Scan for the cell matching the given text and deliver its [X, Y] coordinate at center. 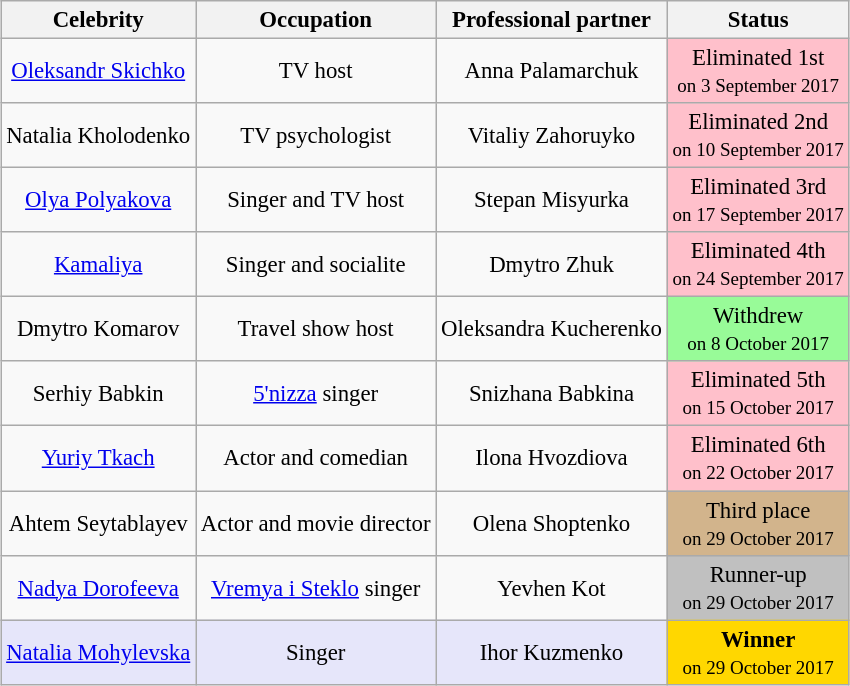
Travel show host [316, 330]
Singer and TV host [316, 200]
Singer [316, 652]
Eliminated 6thon 22 October 2017 [758, 458]
Singer and socialite [316, 264]
Dmytro Zhuk [552, 264]
Celebrity [98, 20]
Eliminated 2ndon 10 September 2017 [758, 136]
5'nizza singer [316, 394]
Nadya Dorofeeva [98, 588]
Olya Polyakova [98, 200]
Olena Shoptenko [552, 522]
Natalia Mohylevska [98, 652]
Stepan Misyurka [552, 200]
Withdrewon 8 October 2017 [758, 330]
Vitaliy Zahoruyko [552, 136]
Eliminated 1ston 3 September 2017 [758, 70]
TV host [316, 70]
Professional partner [552, 20]
Winneron 29 October 2017 [758, 652]
Yevhen Kot [552, 588]
Occupation [316, 20]
Ihor Kuzmenko [552, 652]
Actor and comedian [316, 458]
Ahtem Seytablayev [98, 522]
Kamaliya [98, 264]
Status [758, 20]
Natalia Kholodenko [98, 136]
Oleksandra Kucherenko [552, 330]
Anna Palamarchuk [552, 70]
Runner-upon 29 October 2017 [758, 588]
Eliminated 4thon 24 September 2017 [758, 264]
Ilona Hvozdiova [552, 458]
Snizhana Babkina [552, 394]
Serhiy Babkin [98, 394]
Yuriy Tkach [98, 458]
Actor and movie director [316, 522]
Eliminated 5thon 15 October 2017 [758, 394]
Vremya i Steklo singer [316, 588]
Oleksandr Skichko [98, 70]
Eliminated 3rdon 17 September 2017 [758, 200]
Third placeon 29 October 2017 [758, 522]
TV psychologist [316, 136]
Dmytro Komarov [98, 330]
